Output the [X, Y] coordinate of the center of the cell containing the given text.  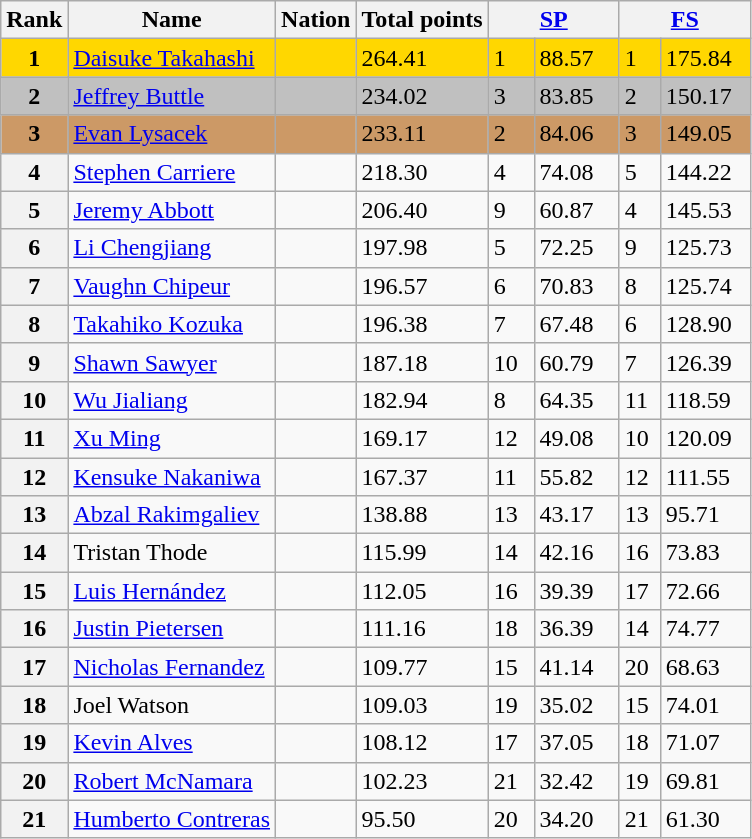
60.79 [576, 362]
42.16 [576, 553]
Nation [316, 20]
149.05 [705, 134]
118.59 [705, 400]
206.40 [422, 210]
73.83 [705, 553]
72.66 [705, 591]
Vaughn Chipeur [172, 286]
234.02 [422, 96]
36.39 [576, 629]
72.25 [576, 248]
Humberto Contreras [172, 819]
60.87 [576, 210]
Robert McNamara [172, 781]
125.74 [705, 286]
111.55 [705, 477]
74.01 [705, 705]
Kensuke Nakaniwa [172, 477]
Total points [422, 20]
Shawn Sawyer [172, 362]
32.42 [576, 781]
233.11 [422, 134]
49.08 [576, 438]
196.38 [422, 324]
218.30 [422, 172]
43.17 [576, 515]
Kevin Alves [172, 743]
120.09 [705, 438]
64.35 [576, 400]
69.81 [705, 781]
67.48 [576, 324]
115.99 [422, 553]
Abzal Rakimgaliev [172, 515]
41.14 [576, 667]
Evan Lysacek [172, 134]
138.88 [422, 515]
Stephen Carriere [172, 172]
Xu Ming [172, 438]
111.16 [422, 629]
68.63 [705, 667]
150.17 [705, 96]
74.08 [576, 172]
196.57 [422, 286]
Wu Jialiang [172, 400]
112.05 [422, 591]
Jeffrey Buttle [172, 96]
88.57 [576, 58]
Takahiko Kozuka [172, 324]
Daisuke Takahashi [172, 58]
Nicholas Fernandez [172, 667]
34.20 [576, 819]
84.06 [576, 134]
SP [554, 20]
109.77 [422, 667]
95.50 [422, 819]
Luis Hernández [172, 591]
182.94 [422, 400]
95.71 [705, 515]
187.18 [422, 362]
109.03 [422, 705]
Li Chengjiang [172, 248]
55.82 [576, 477]
71.07 [705, 743]
264.41 [422, 58]
Name [172, 20]
108.12 [422, 743]
Jeremy Abbott [172, 210]
Joel Watson [172, 705]
70.83 [576, 286]
61.30 [705, 819]
35.02 [576, 705]
144.22 [705, 172]
Justin Pietersen [172, 629]
197.98 [422, 248]
Rank [34, 20]
FS [684, 20]
128.90 [705, 324]
83.85 [576, 96]
167.37 [422, 477]
102.23 [422, 781]
37.05 [576, 743]
126.39 [705, 362]
169.17 [422, 438]
175.84 [705, 58]
125.73 [705, 248]
145.53 [705, 210]
74.77 [705, 629]
Tristan Thode [172, 553]
39.39 [576, 591]
